Extract the [x, y] coordinate from the center of the cell holding the provided text.  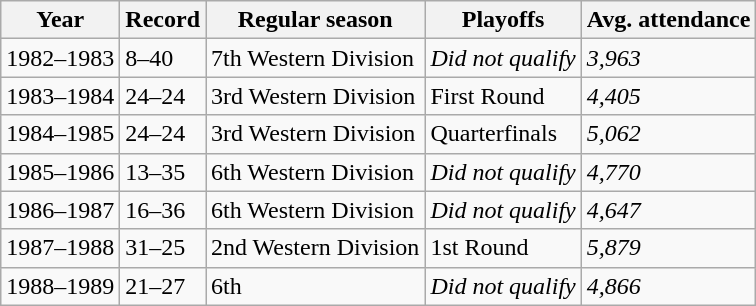
21–27 [163, 286]
4,647 [668, 210]
Avg. attendance [668, 20]
13–35 [163, 172]
1982–1983 [60, 58]
1988–1989 [60, 286]
6th [316, 286]
5,879 [668, 248]
8–40 [163, 58]
First Round [503, 96]
Playoffs [503, 20]
3,963 [668, 58]
7th Western Division [316, 58]
1987–1988 [60, 248]
Record [163, 20]
4,866 [668, 286]
4,770 [668, 172]
2nd Western Division [316, 248]
1985–1986 [60, 172]
4,405 [668, 96]
1st Round [503, 248]
1986–1987 [60, 210]
5,062 [668, 134]
1984–1985 [60, 134]
Year [60, 20]
31–25 [163, 248]
Regular season [316, 20]
16–36 [163, 210]
1983–1984 [60, 96]
Quarterfinals [503, 134]
